Return [x, y] of the center of cell containing provided text 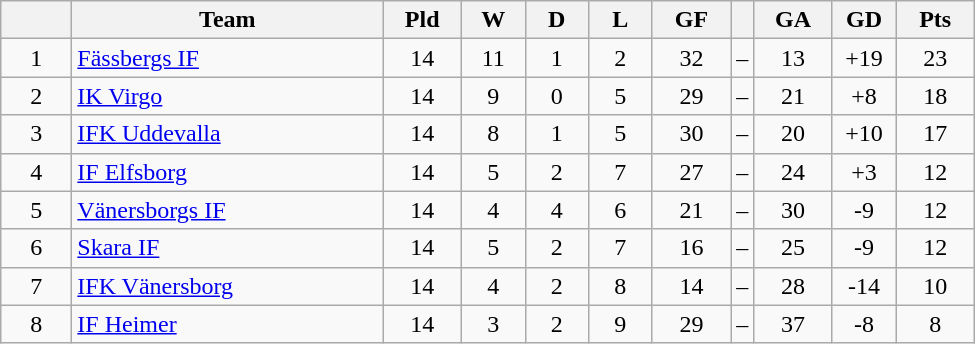
L [621, 20]
13 [794, 58]
10 [936, 286]
28 [794, 286]
-14 [864, 286]
Team [228, 20]
Fässbergs IF [228, 58]
+8 [864, 96]
IFK Vänersborg [228, 286]
IK Virgo [228, 96]
-8 [864, 324]
0 [557, 96]
Vänersborgs IF [228, 210]
GA [794, 20]
17 [936, 134]
23 [936, 58]
+3 [864, 172]
GF [692, 20]
W [493, 20]
D [557, 20]
GD [864, 20]
Pts [936, 20]
24 [794, 172]
IF Elfsborg [228, 172]
27 [692, 172]
18 [936, 96]
32 [692, 58]
+19 [864, 58]
IFK Uddevalla [228, 134]
16 [692, 248]
25 [794, 248]
IF Heimer [228, 324]
20 [794, 134]
Skara IF [228, 248]
11 [493, 58]
+10 [864, 134]
Pld [422, 20]
37 [794, 324]
